Pinpoint the cell where the given text exists, returning its (X, Y) midpoint coordinate. 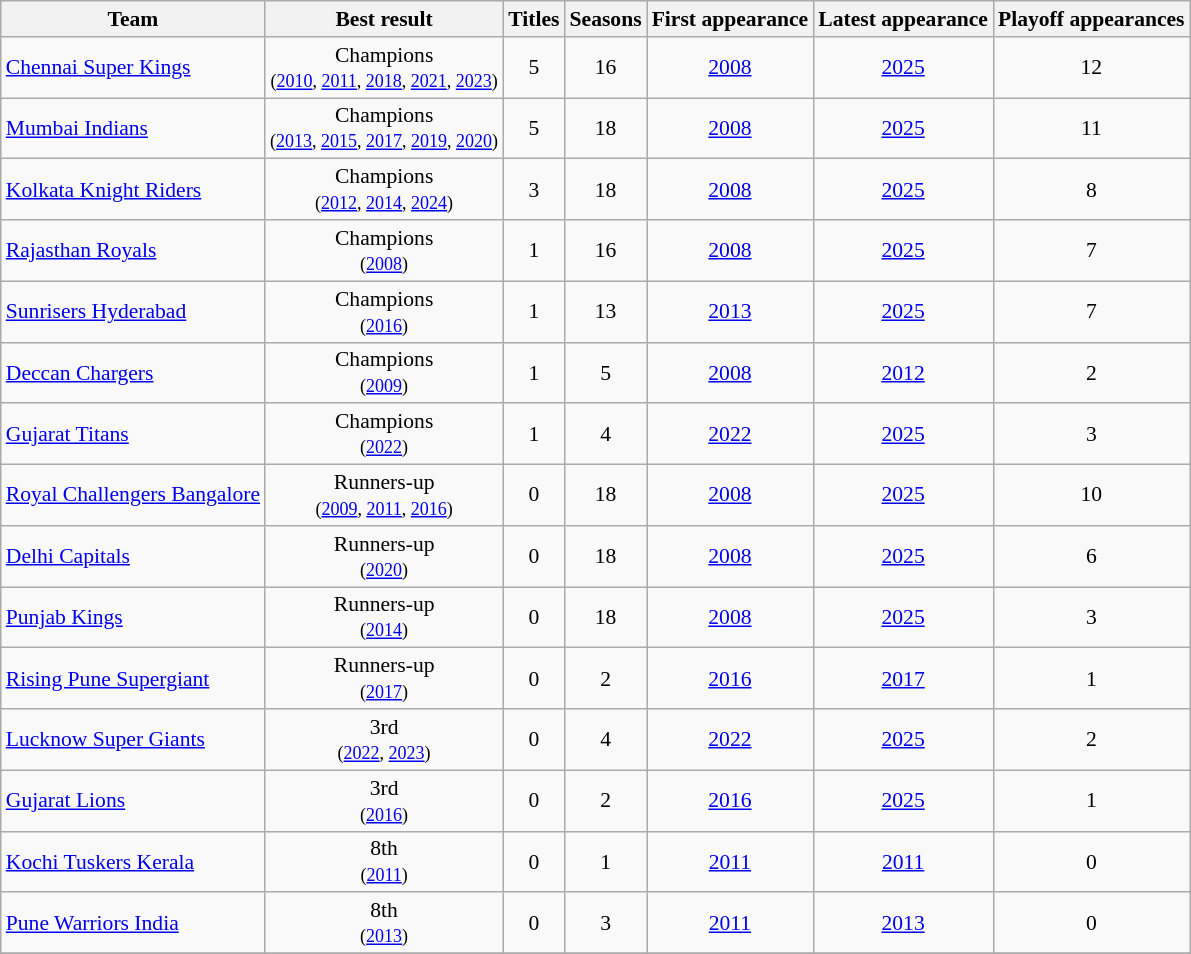
Playoff appearances (1092, 19)
Team (133, 19)
2017 (903, 678)
8 (1092, 190)
Royal Challengers Bangalore (133, 496)
Gujarat Titans (133, 434)
Chennai Super Kings (133, 68)
Latest appearance (903, 19)
Runners-up(2009, 2011, 2016) (384, 496)
Deccan Chargers (133, 372)
8th(2013) (384, 924)
3rd(2022, 2023) (384, 740)
Champions(2008) (384, 250)
Best result (384, 19)
Runners-up(2020) (384, 556)
Champions(2016) (384, 312)
Titles (534, 19)
Mumbai Indians (133, 128)
3rd(2016) (384, 800)
12 (1092, 68)
10 (1092, 496)
Champions(2010, 2011, 2018, 2021, 2023) (384, 68)
8th(2011) (384, 862)
Gujarat Lions (133, 800)
Sunrisers Hyderabad (133, 312)
Seasons (605, 19)
6 (1092, 556)
11 (1092, 128)
Champions(2013, 2015, 2017, 2019, 2020) (384, 128)
Kochi Tuskers Kerala (133, 862)
Champions(2022) (384, 434)
First appearance (730, 19)
Delhi Capitals (133, 556)
Rising Pune Supergiant (133, 678)
Runners-up(2017) (384, 678)
Lucknow Super Giants (133, 740)
Punjab Kings (133, 618)
Kolkata Knight Riders (133, 190)
Pune Warriors India (133, 924)
Runners-up(2014) (384, 618)
2012 (903, 372)
Champions(2009) (384, 372)
Rajasthan Royals (133, 250)
Champions(2012, 2014, 2024) (384, 190)
13 (605, 312)
